From the cell containing the given text, extract its center point as (X, Y) coordinate. 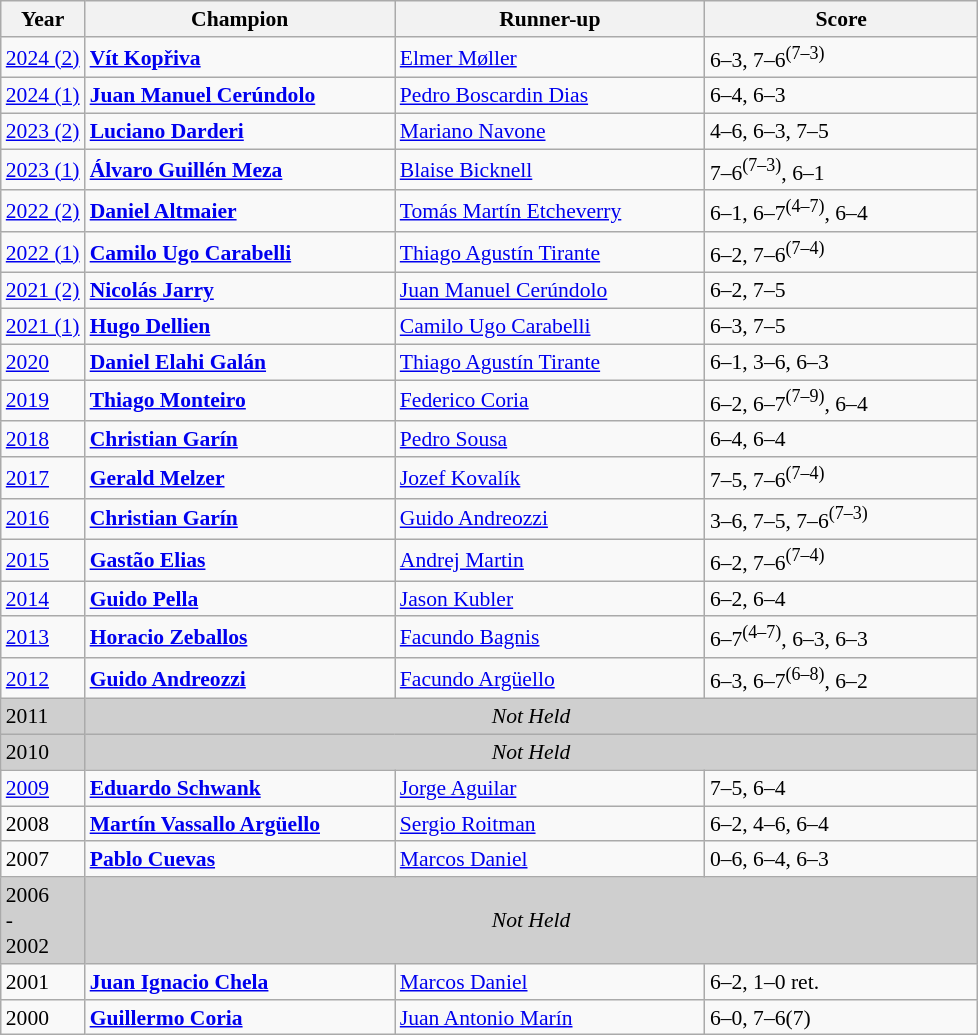
Juan Ignacio Chela (240, 982)
2019 (43, 400)
Eduardo Schwank (240, 789)
Facundo Argüello (550, 678)
Champion (240, 19)
2010 (43, 753)
Horacio Zeballos (240, 638)
0–6, 6–4, 6–3 (842, 860)
Jozef Kovalík (550, 478)
Pedro Sousa (550, 439)
Mariano Navone (550, 132)
7–5, 6–4 (842, 789)
7–5, 7–6(7–4) (842, 478)
2020 (43, 363)
Vít Kopřiva (240, 58)
2015 (43, 560)
Martín Vassallo Argüello (240, 824)
Álvaro Guillén Meza (240, 170)
2012 (43, 678)
6–4, 6–4 (842, 439)
6–7(4–7), 6–3, 6–3 (842, 638)
6–3, 7–6(7–3) (842, 58)
2013 (43, 638)
Luciano Darderi (240, 132)
2021 (2) (43, 291)
7–6(7–3), 6–1 (842, 170)
Daniel Elahi Galán (240, 363)
2016 (43, 518)
2009 (43, 789)
2007 (43, 860)
2023 (2) (43, 132)
2022 (1) (43, 252)
Runner-up (550, 19)
Sergio Roitman (550, 824)
Pablo Cuevas (240, 860)
2001 (43, 982)
Gerald Melzer (240, 478)
Pedro Boscardin Dias (550, 96)
6–2, 1–0 ret. (842, 982)
6–2, 7–5 (842, 291)
Tomás Martín Etcheverry (550, 212)
2006-2002 (43, 920)
Score (842, 19)
Jorge Aguilar (550, 789)
Nicolás Jarry (240, 291)
Elmer Møller (550, 58)
2008 (43, 824)
2024 (2) (43, 58)
6–2, 4–6, 6–4 (842, 824)
4–6, 6–3, 7–5 (842, 132)
2017 (43, 478)
Daniel Altmaier (240, 212)
6–4, 6–3 (842, 96)
Hugo Dellien (240, 327)
Thiago Monteiro (240, 400)
6–1, 6–7(4–7), 6–4 (842, 212)
Year (43, 19)
6–1, 3–6, 6–3 (842, 363)
Andrej Martin (550, 560)
6–2, 6–7(7–9), 6–4 (842, 400)
2018 (43, 439)
Federico Coria (550, 400)
2021 (1) (43, 327)
2024 (1) (43, 96)
6–3, 6–7(6–8), 6–2 (842, 678)
Blaise Bicknell (550, 170)
2011 (43, 717)
Gastão Elias (240, 560)
Jason Kubler (550, 599)
2022 (2) (43, 212)
3–6, 7–5, 7–6(7–3) (842, 518)
Guido Pella (240, 599)
Facundo Bagnis (550, 638)
6–2, 6–4 (842, 599)
6–3, 7–5 (842, 327)
2023 (1) (43, 170)
2014 (43, 599)
